Detect which cell encompasses the target text, then output its [X, Y] center coordinate. 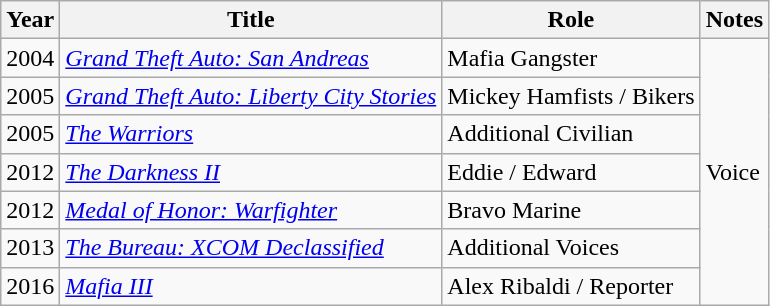
Additional Voices [571, 248]
Bravo Marine [571, 210]
Grand Theft Auto: Liberty City Stories [251, 96]
The Darkness II [251, 172]
The Bureau: XCOM Declassified [251, 248]
Grand Theft Auto: San Andreas [251, 58]
2016 [30, 286]
Role [571, 20]
Mafia Gangster [571, 58]
2013 [30, 248]
Year [30, 20]
Mafia III [251, 286]
Mickey Hamfists / Bikers [571, 96]
Additional Civilian [571, 134]
2004 [30, 58]
Eddie / Edward [571, 172]
Notes [734, 20]
Title [251, 20]
Voice [734, 172]
Medal of Honor: Warfighter [251, 210]
The Warriors [251, 134]
Alex Ribaldi / Reporter [571, 286]
